For the text-containing cell, return its midpoint in (x, y) coordinate format. 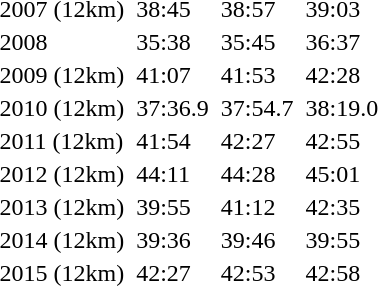
41:07 (173, 75)
44:28 (257, 174)
41:12 (257, 207)
35:45 (257, 42)
39:55 (173, 207)
44:11 (173, 174)
41:53 (257, 75)
37:36.9 (173, 108)
35:38 (173, 42)
42:27 (257, 141)
39:46 (257, 240)
37:54.7 (257, 108)
41:54 (173, 141)
39:36 (173, 240)
